Locate the cell with the specified text and output its [X, Y] center coordinate. 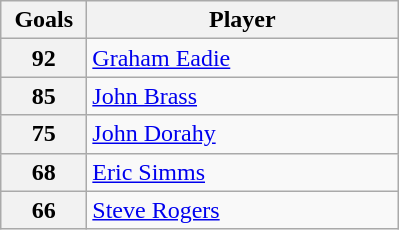
Player [242, 20]
Steve Rogers [242, 210]
John Brass [242, 96]
75 [44, 134]
85 [44, 96]
Graham Eadie [242, 58]
Eric Simms [242, 172]
92 [44, 58]
66 [44, 210]
John Dorahy [242, 134]
Goals [44, 20]
68 [44, 172]
